Pinpoint the cell where the given text exists, returning its [x, y] midpoint coordinate. 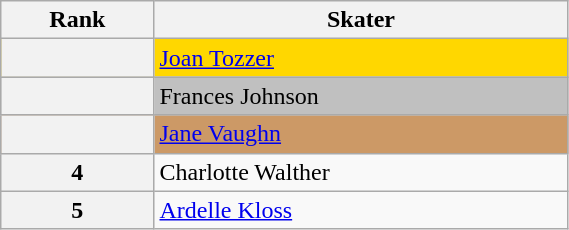
Frances Johnson [361, 96]
Rank [78, 20]
Joan Tozzer [361, 58]
Charlotte Walther [361, 172]
5 [78, 210]
Ardelle Kloss [361, 210]
Skater [361, 20]
4 [78, 172]
Jane Vaughn [361, 134]
